For the text-containing cell, return its midpoint in (x, y) coordinate format. 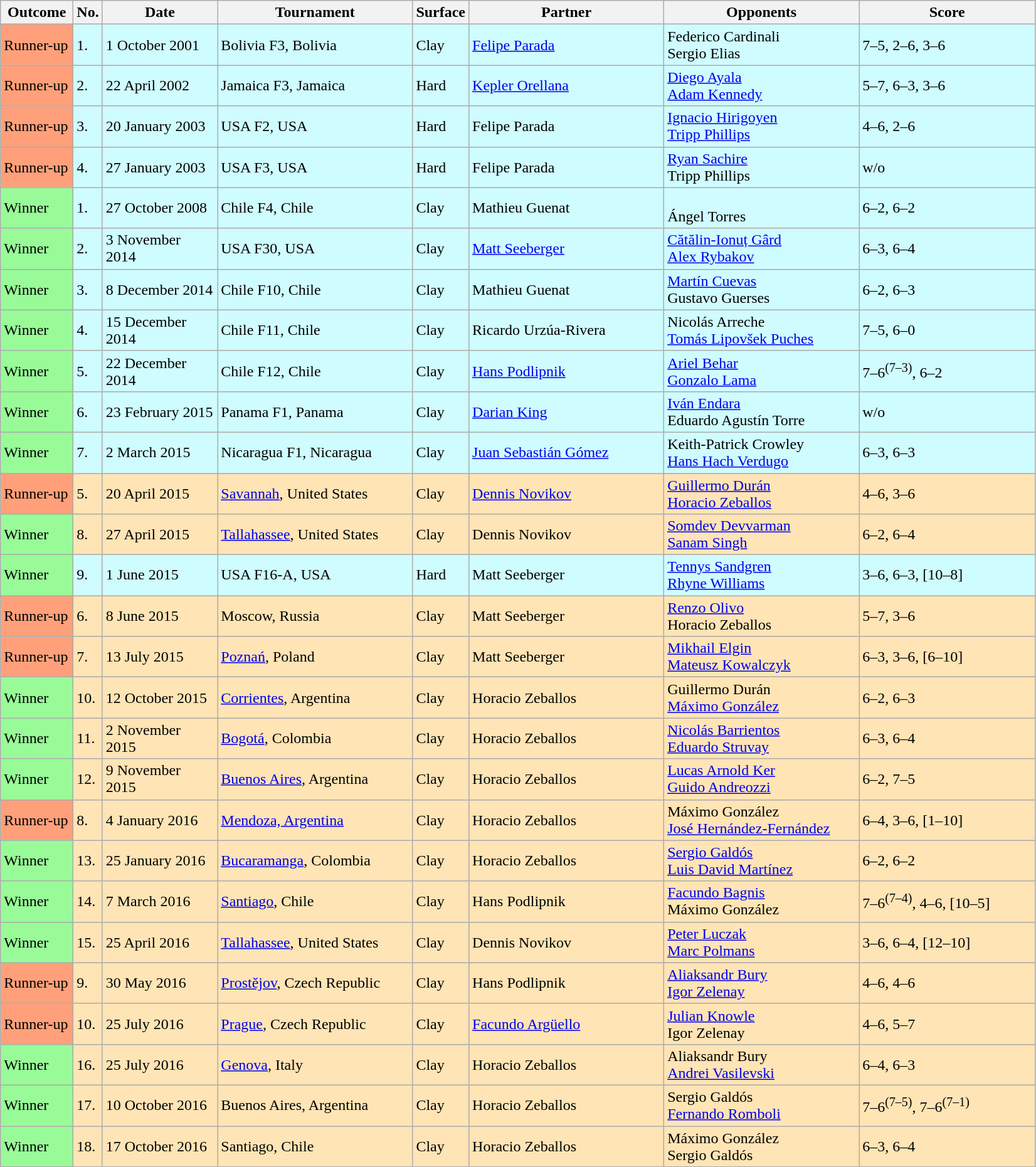
1 June 2015 (160, 576)
25 January 2016 (160, 860)
3–6, 6–4, [12–10] (947, 942)
Jamaica F3, Jamaica (315, 85)
Prostějov, Czech Republic (315, 983)
Chile F11, Chile (315, 330)
5–7, 3–6 (947, 616)
14. (88, 902)
6–4, 3–6, [1–10] (947, 820)
Bolivia F3, Bolivia (315, 45)
8 June 2015 (160, 616)
Bucaramanga, Colombia (315, 860)
2 November 2015 (160, 739)
Guillermo Durán Máximo González (761, 697)
Savannah, United States (315, 493)
USA F16-A, USA (315, 576)
17 October 2016 (160, 1146)
Facundo Bagnis Máximo González (761, 902)
25 April 2016 (160, 942)
Prague, Czech Republic (315, 1023)
27 January 2003 (160, 167)
Martín Cuevas Gustavo Guerses (761, 290)
23 February 2015 (160, 411)
3–6, 6–3, [10–8] (947, 576)
Nicaragua F1, Nicaragua (315, 453)
2 March 2015 (160, 453)
5–7, 6–3, 3–6 (947, 85)
Moscow, Russia (315, 616)
7–6(7–5), 7–6(7–1) (947, 1105)
Surface (441, 13)
Iván Endara Eduardo Agustín Torre (761, 411)
4–6, 4–6 (947, 983)
27 April 2015 (160, 534)
3 November 2014 (160, 248)
20 April 2015 (160, 493)
Ariel Behar Gonzalo Lama (761, 371)
Chile F12, Chile (315, 371)
27 October 2008 (160, 208)
Renzo Olivo Horacio Zeballos (761, 616)
Ricardo Urzúa-Rivera (567, 330)
12. (88, 779)
7–5, 2–6, 3–6 (947, 45)
13. (88, 860)
12 October 2015 (160, 697)
Ignacio Hirigoyen Tripp Phillips (761, 127)
Score (947, 13)
Facundo Argüello (567, 1023)
Tennys Sandgren Rhyne Williams (761, 576)
Somdev Devvarman Sanam Singh (761, 534)
Panama F1, Panama (315, 411)
6–4, 6–3 (947, 1065)
4–6, 3–6 (947, 493)
Bogotá, Colombia (315, 739)
Aliaksandr Bury Andrei Vasilevski (761, 1065)
22 December 2014 (160, 371)
15 December 2014 (160, 330)
Opponents (761, 13)
8 December 2014 (160, 290)
Sergio Galdós Luis David Martínez (761, 860)
Nicolás Arreche Tomás Lipovšek Puches (761, 330)
Ryan Sachire Tripp Phillips (761, 167)
Outcome (37, 13)
Julian Knowle Igor Zelenay (761, 1023)
Diego Ayala Adam Kennedy (761, 85)
6–3, 3–6, [6–10] (947, 657)
Lucas Arnold Ker Guido Andreozzi (761, 779)
7 March 2016 (160, 902)
6–2, 6–4 (947, 534)
USA F2, USA (315, 127)
Mendoza, Argentina (315, 820)
Partner (567, 13)
18. (88, 1146)
Keith-Patrick Crowley Hans Hach Verdugo (761, 453)
USA F30, USA (315, 248)
Mikhail Elgin Mateusz Kowalczyk (761, 657)
Nicolás Barrientos Eduardo Struvay (761, 739)
4 January 2016 (160, 820)
Poznań, Poland (315, 657)
Aliaksandr Bury Igor Zelenay (761, 983)
4–6, 5–7 (947, 1023)
7–6(7–4), 4–6, [10–5] (947, 902)
16. (88, 1065)
Juan Sebastián Gómez (567, 453)
30 May 2016 (160, 983)
Darian King (567, 411)
Federico Cardinali Sergio Elias (761, 45)
4–6, 2–6 (947, 127)
6–3, 6–3 (947, 453)
11. (88, 739)
No. (88, 13)
Cătălin-Ionuț Gârd Alex Rybakov (761, 248)
Tournament (315, 13)
Máximo González José Hernández-Fernández (761, 820)
7–6(7–3), 6–2 (947, 371)
10 October 2016 (160, 1105)
Genova, Italy (315, 1065)
Corrientes, Argentina (315, 697)
13 July 2015 (160, 657)
15. (88, 942)
Chile F4, Chile (315, 208)
9 November 2015 (160, 779)
22 April 2002 (160, 85)
20 January 2003 (160, 127)
Sergio Galdós Fernando Romboli (761, 1105)
Ángel Torres (761, 208)
1 October 2001 (160, 45)
17. (88, 1105)
6–2, 7–5 (947, 779)
7–5, 6–0 (947, 330)
Chile F10, Chile (315, 290)
Máximo González Sergio Galdós (761, 1146)
Kepler Orellana (567, 85)
Peter Luczak Marc Polmans (761, 942)
USA F3, USA (315, 167)
Date (160, 13)
Guillermo Durán Horacio Zeballos (761, 493)
